Locate the cell with the specified text and output its [x, y] center coordinate. 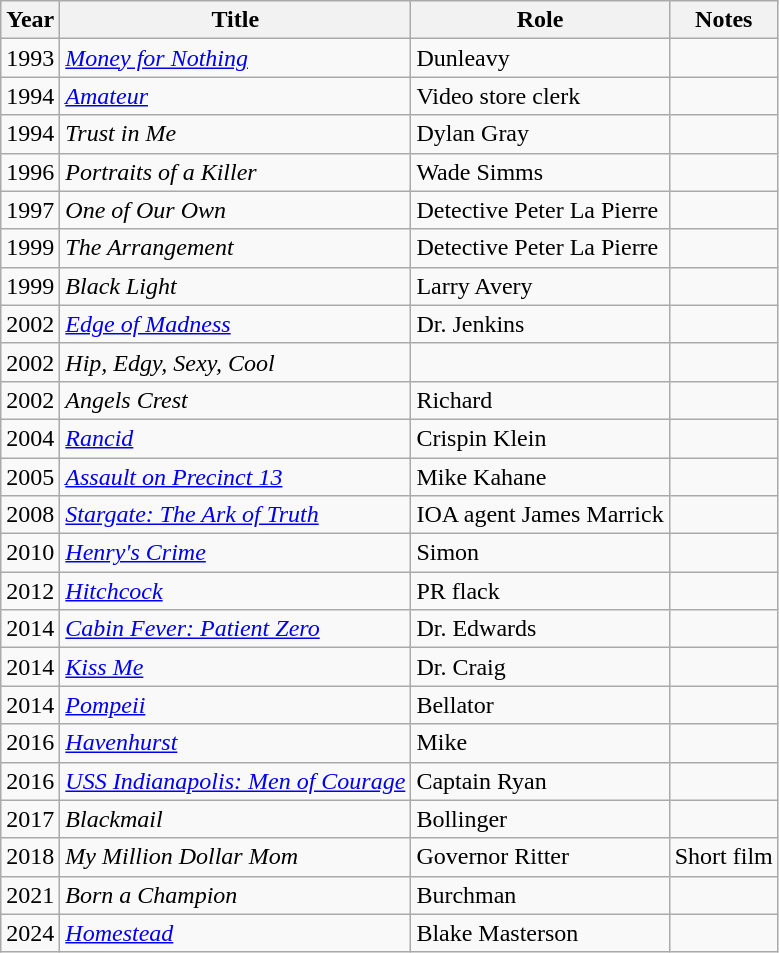
2008 [30, 515]
Burchman [540, 895]
Black Light [236, 286]
Money for Nothing [236, 58]
2012 [30, 591]
USS Indianapolis: Men of Courage [236, 781]
Dunleavy [540, 58]
Kiss Me [236, 667]
Role [540, 20]
Governor Ritter [540, 857]
Hitchcock [236, 591]
My Million Dollar Mom [236, 857]
Mike Kahane [540, 477]
Notes [724, 20]
Dr. Craig [540, 667]
Edge of Madness [236, 324]
Dylan Gray [540, 134]
Trust in Me [236, 134]
Dr. Jenkins [540, 324]
IOA agent James Marrick [540, 515]
Richard [540, 400]
Havenhurst [236, 743]
2018 [30, 857]
Wade Simms [540, 172]
Year [30, 20]
The Arrangement [236, 248]
Dr. Edwards [540, 629]
Title [236, 20]
Crispin Klein [540, 438]
2010 [30, 553]
Rancid [236, 438]
Homestead [236, 933]
2005 [30, 477]
PR flack [540, 591]
Video store clerk [540, 96]
Angels Crest [236, 400]
One of Our Own [236, 210]
Henry's Crime [236, 553]
Bellator [540, 705]
Blackmail [236, 819]
Stargate: The Ark of Truth [236, 515]
2024 [30, 933]
Pompeii [236, 705]
2004 [30, 438]
Short film [724, 857]
Larry Avery [540, 286]
Hip, Edgy, Sexy, Cool [236, 362]
Mike [540, 743]
Blake Masterson [540, 933]
2017 [30, 819]
Cabin Fever: Patient Zero [236, 629]
Assault on Precinct 13 [236, 477]
Portraits of a Killer [236, 172]
Bollinger [540, 819]
1997 [30, 210]
Simon [540, 553]
Born a Champion [236, 895]
1993 [30, 58]
Captain Ryan [540, 781]
1996 [30, 172]
Amateur [236, 96]
2021 [30, 895]
